Pinpoint the cell where the given text exists, returning its (x, y) midpoint coordinate. 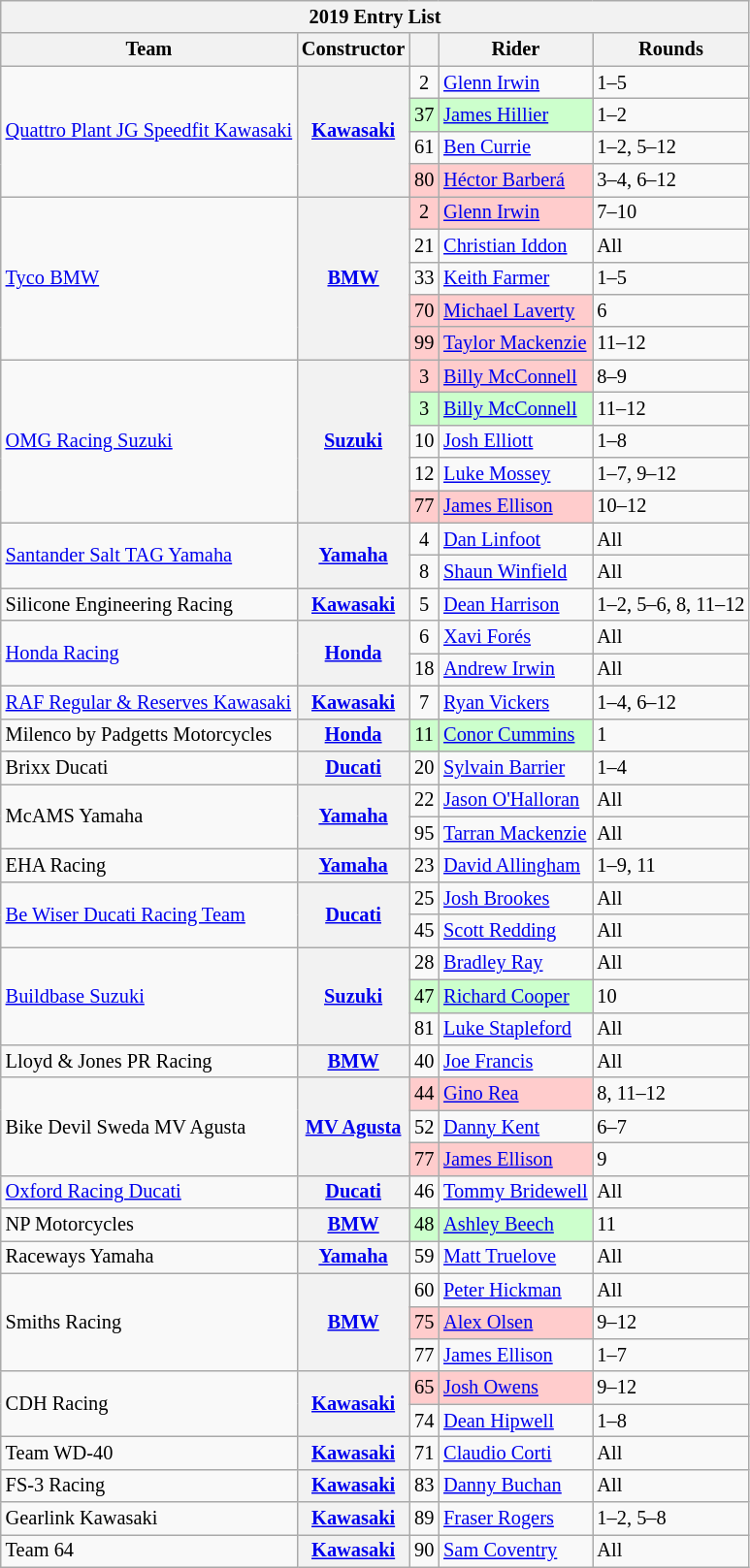
21 (424, 245)
52 (424, 1127)
Dan Linfoot (515, 539)
Luke Mossey (515, 474)
Tarran Mackenzie (515, 833)
Team 64 (149, 1551)
Tyco BMW (149, 277)
37 (424, 114)
1–2 (671, 114)
47 (424, 996)
FS-3 Racing (149, 1486)
Michael Laverty (515, 310)
Christian Iddon (515, 245)
Richard Cooper (515, 996)
Peter Hickman (515, 1290)
Constructor (353, 49)
Héctor Barberá (515, 180)
Dean Hipwell (515, 1421)
RAF Regular & Reserves Kawasaki (149, 702)
Team (149, 49)
1–9, 11 (671, 865)
8, 11–12 (671, 1094)
80 (424, 180)
5 (424, 604)
Keith Farmer (515, 278)
1–2, 5–12 (671, 147)
Taylor Mackenzie (515, 343)
David Allingham (515, 865)
Shaun Winfield (515, 571)
Bradley Ray (515, 963)
Joe Francis (515, 1061)
James Hillier (515, 114)
4 (424, 539)
Scott Redding (515, 931)
70 (424, 310)
Quattro Plant JG Speedfit Kawasaki (149, 132)
22 (424, 800)
Conor Cummins (515, 735)
Danny Buchan (515, 1486)
9 (671, 1159)
95 (424, 833)
Honda Racing (149, 654)
Sam Coventry (515, 1551)
Rider (515, 49)
Rounds (671, 49)
Raceways Yamaha (149, 1257)
Sylvain Barrier (515, 767)
60 (424, 1290)
CDH Racing (149, 1404)
1–7, 9–12 (671, 474)
89 (424, 1519)
25 (424, 898)
Ben Currie (515, 147)
1 (671, 735)
Gino Rea (515, 1094)
90 (424, 1551)
Dean Harrison (515, 604)
59 (424, 1257)
Team WD-40 (149, 1453)
23 (424, 865)
10–12 (671, 506)
6–7 (671, 1127)
71 (424, 1453)
81 (424, 1029)
1–4 (671, 767)
28 (424, 963)
74 (424, 1421)
1–7 (671, 1355)
2019 Entry List (375, 16)
Matt Truelove (515, 1257)
MV Agusta (353, 1127)
Jason O'Halloran (515, 800)
Luke Stapleford (515, 1029)
Milenco by Padgetts Motorcycles (149, 735)
45 (424, 931)
Tommy Bridewell (515, 1192)
Alex Olsen (515, 1323)
12 (424, 474)
Xavi Forés (515, 637)
Danny Kent (515, 1127)
Santander Salt TAG Yamaha (149, 555)
Lloyd & Jones PR Racing (149, 1061)
99 (424, 343)
Silicone Engineering Racing (149, 604)
8–9 (671, 376)
1–2, 5–8 (671, 1519)
Brixx Ducati (149, 767)
Josh Elliott (515, 441)
OMG Racing Suzuki (149, 441)
75 (424, 1323)
Bike Devil Sweda MV Agusta (149, 1127)
Josh Brookes (515, 898)
Gearlink Kawasaki (149, 1519)
Andrew Irwin (515, 669)
Josh Owens (515, 1388)
Ryan Vickers (515, 702)
Claudio Corti (515, 1453)
44 (424, 1094)
20 (424, 767)
Be Wiser Ducati Racing Team (149, 913)
Ashley Beech (515, 1225)
7–10 (671, 212)
Buildbase Suzuki (149, 995)
46 (424, 1192)
7 (424, 702)
33 (424, 278)
EHA Racing (149, 865)
40 (424, 1061)
McAMS Yamaha (149, 816)
1–2, 5–6, 8, 11–12 (671, 604)
61 (424, 147)
Smiths Racing (149, 1323)
65 (424, 1388)
3–4, 6–12 (671, 180)
1–4, 6–12 (671, 702)
NP Motorcycles (149, 1225)
Fraser Rogers (515, 1519)
18 (424, 669)
48 (424, 1225)
83 (424, 1486)
8 (424, 571)
Oxford Racing Ducati (149, 1192)
